Capture the cell that displays the provided text and extract its (X, Y) central coordinate. 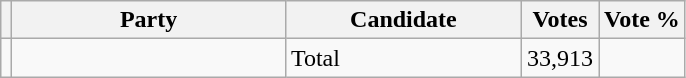
Votes (560, 20)
Vote % (642, 20)
33,913 (560, 58)
Total (403, 58)
Party (149, 20)
Candidate (403, 20)
